For the text-containing cell, return its midpoint in [x, y] coordinate format. 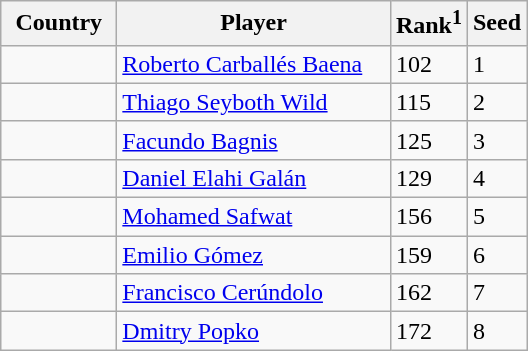
1 [496, 64]
Emilio Gómez [254, 255]
7 [496, 293]
125 [428, 140]
2 [496, 102]
Dmitry Popko [254, 331]
129 [428, 178]
Player [254, 24]
Daniel Elahi Galán [254, 178]
115 [428, 102]
Francisco Cerúndolo [254, 293]
172 [428, 331]
Roberto Carballés Baena [254, 64]
6 [496, 255]
3 [496, 140]
4 [496, 178]
156 [428, 217]
Country [59, 24]
162 [428, 293]
Mohamed Safwat [254, 217]
Thiago Seyboth Wild [254, 102]
Seed [496, 24]
159 [428, 255]
Rank1 [428, 24]
5 [496, 217]
Facundo Bagnis [254, 140]
102 [428, 64]
8 [496, 331]
